Return the [x, y] coordinate for the center point of the cell that contains the specified text.  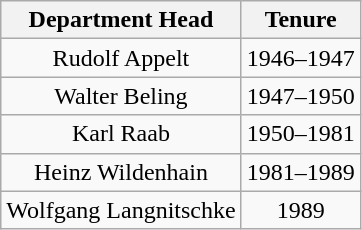
1946–1947 [300, 58]
1947–1950 [300, 96]
Wolfgang Langnitschke [121, 210]
Department Head [121, 20]
Karl Raab [121, 134]
1950–1981 [300, 134]
Rudolf Appelt [121, 58]
Walter Beling [121, 96]
1989 [300, 210]
Tenure [300, 20]
Heinz Wildenhain [121, 172]
1981–1989 [300, 172]
